Capture the cell that displays the provided text and extract its (X, Y) central coordinate. 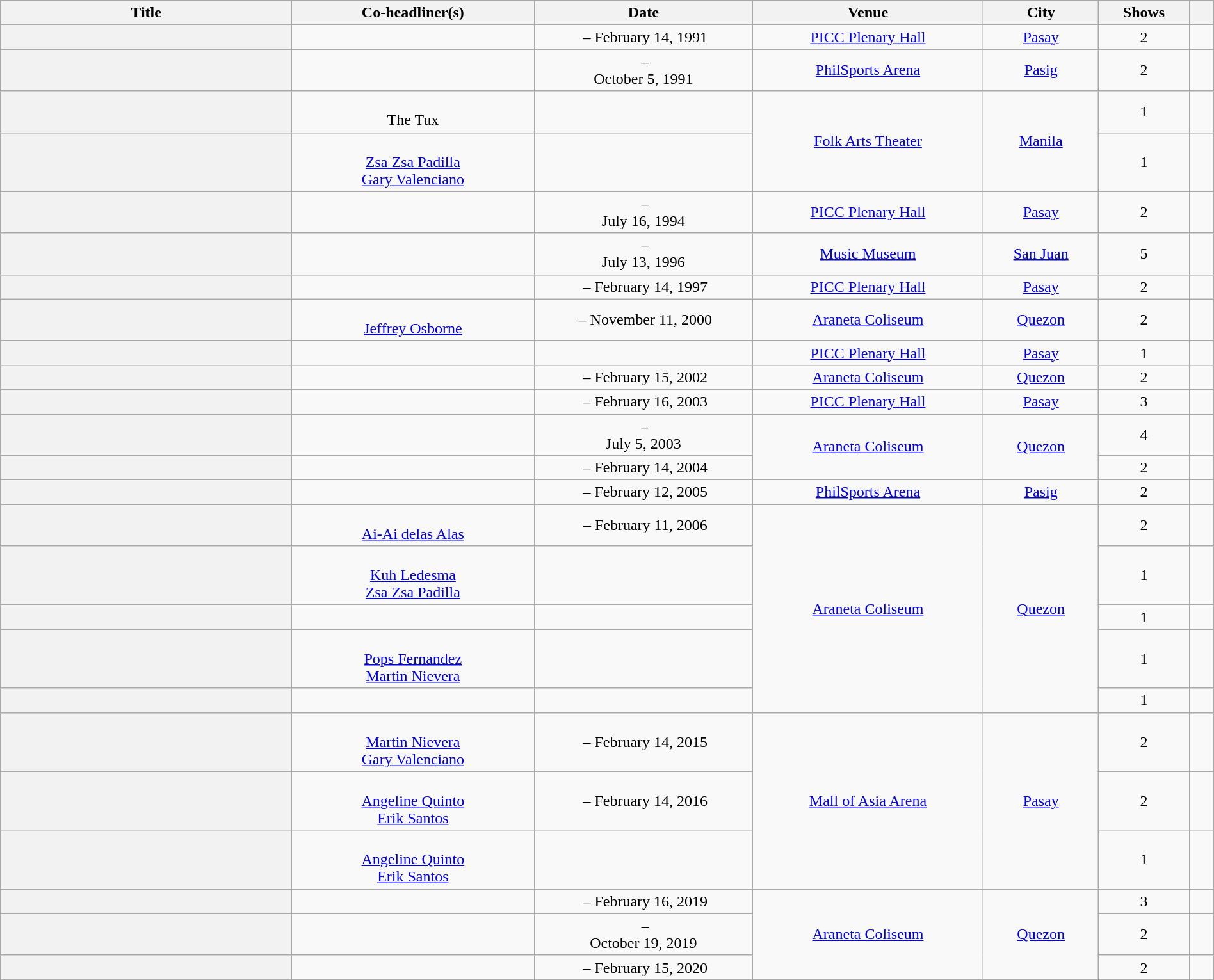
Pops FernandezMartin Nievera (412, 659)
Manila (1041, 141)
Venue (868, 13)
– February 16, 2019 (643, 901)
– February 15, 2002 (643, 377)
Mall of Asia Arena (868, 801)
Date (643, 13)
–July 13, 1996 (643, 253)
Kuh LedesmaZsa Zsa Padilla (412, 575)
–October 5, 1991 (643, 70)
City (1041, 13)
– February 14, 2015 (643, 742)
5 (1144, 253)
Folk Arts Theater (868, 141)
The Tux (412, 111)
Jeffrey Osborne (412, 320)
Shows (1144, 13)
4 (1144, 434)
– February 14, 2004 (643, 468)
– February 15, 2020 (643, 967)
– February 14, 1991 (643, 37)
–July 16, 1994 (643, 213)
Martin NieveraGary Valenciano (412, 742)
San Juan (1041, 253)
Co-headliner(s) (412, 13)
Music Museum (868, 253)
–July 5, 2003 (643, 434)
Ai-Ai delas Alas (412, 525)
Title (146, 13)
– November 11, 2000 (643, 320)
– February 16, 2003 (643, 401)
– February 11, 2006 (643, 525)
– February 12, 2005 (643, 492)
– February 14, 2016 (643, 801)
Zsa Zsa PadillaGary Valenciano (412, 162)
–October 19, 2019 (643, 935)
– February 14, 1997 (643, 287)
